Find where the given text appears and provide that cell's center as [X, Y] coordinate. 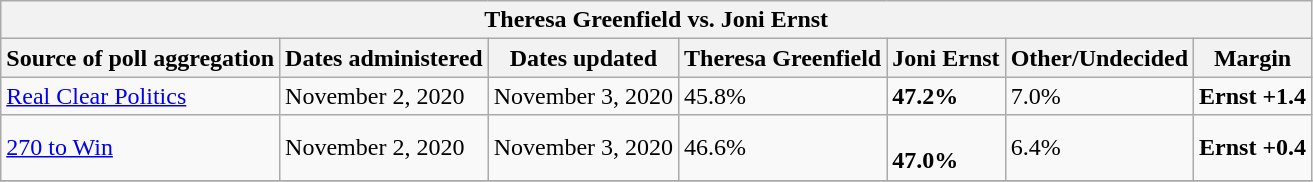
Source of poll aggregation [140, 58]
47.0% [946, 148]
Ernst +1.4 [1253, 96]
Theresa Greenfield [783, 58]
Real Clear Politics [140, 96]
Theresa Greenfield vs. Joni Ernst [656, 20]
Dates administered [384, 58]
Ernst +0.4 [1253, 148]
270 to Win [140, 148]
6.4% [1099, 148]
7.0% [1099, 96]
Dates updated [583, 58]
Joni Ernst [946, 58]
47.2% [946, 96]
Margin [1253, 58]
45.8% [783, 96]
46.6% [783, 148]
Other/Undecided [1099, 58]
